Capture the cell that displays the provided text and extract its (x, y) central coordinate. 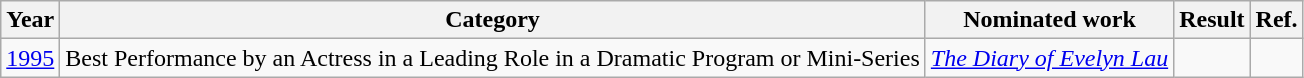
Nominated work (1049, 20)
Result (1212, 20)
Ref. (1276, 20)
The Diary of Evelyn Lau (1049, 58)
Category (493, 20)
Year (30, 20)
Best Performance by an Actress in a Leading Role in a Dramatic Program or Mini-Series (493, 58)
1995 (30, 58)
